Find where the given text appears and provide that cell's center as (x, y) coordinate. 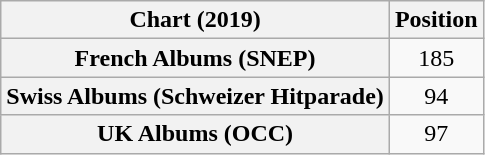
185 (436, 58)
Position (436, 20)
97 (436, 134)
Chart (2019) (196, 20)
94 (436, 96)
UK Albums (OCC) (196, 134)
French Albums (SNEP) (196, 58)
Swiss Albums (Schweizer Hitparade) (196, 96)
